Locate the cell with the specified text and output its [x, y] center coordinate. 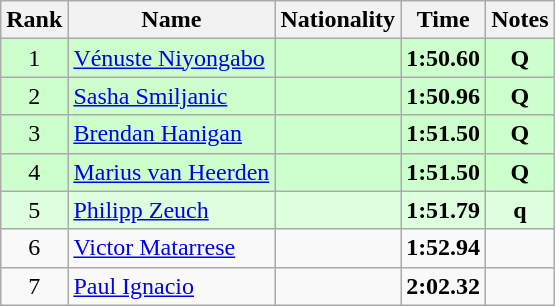
Victor Matarrese [172, 248]
Name [172, 20]
Sasha Smiljanic [172, 96]
Paul Ignacio [172, 286]
Rank [34, 20]
3 [34, 134]
1:50.60 [444, 58]
Philipp Zeuch [172, 210]
1:51.79 [444, 210]
5 [34, 210]
2 [34, 96]
Brendan Hanigan [172, 134]
7 [34, 286]
Notes [520, 20]
1:52.94 [444, 248]
2:02.32 [444, 286]
q [520, 210]
Time [444, 20]
Nationality [338, 20]
1 [34, 58]
4 [34, 172]
Marius van Heerden [172, 172]
Vénuste Niyongabo [172, 58]
6 [34, 248]
1:50.96 [444, 96]
